Provide the [x, y] coordinate of the cell's center where the given text is located.  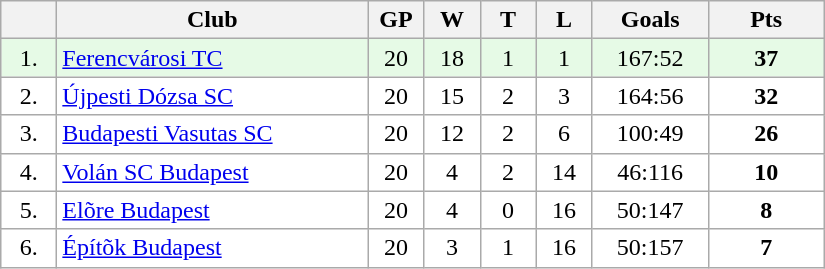
50:157 [650, 248]
0 [508, 210]
T [508, 20]
Újpesti Dózsa SC [212, 96]
3. [29, 134]
167:52 [650, 58]
37 [766, 58]
Club [212, 20]
Pts [766, 20]
50:147 [650, 210]
12 [452, 134]
5. [29, 210]
46:116 [650, 172]
Goals [650, 20]
L [564, 20]
7 [766, 248]
26 [766, 134]
Volán SC Budapest [212, 172]
18 [452, 58]
Építõk Budapest [212, 248]
GP [396, 20]
2. [29, 96]
100:49 [650, 134]
Ferencvárosi TC [212, 58]
W [452, 20]
164:56 [650, 96]
Elõre Budapest [212, 210]
6. [29, 248]
32 [766, 96]
10 [766, 172]
6 [564, 134]
1. [29, 58]
8 [766, 210]
14 [564, 172]
4. [29, 172]
15 [452, 96]
Budapesti Vasutas SC [212, 134]
